Detect which cell encompasses the target text, then output its [X, Y] center coordinate. 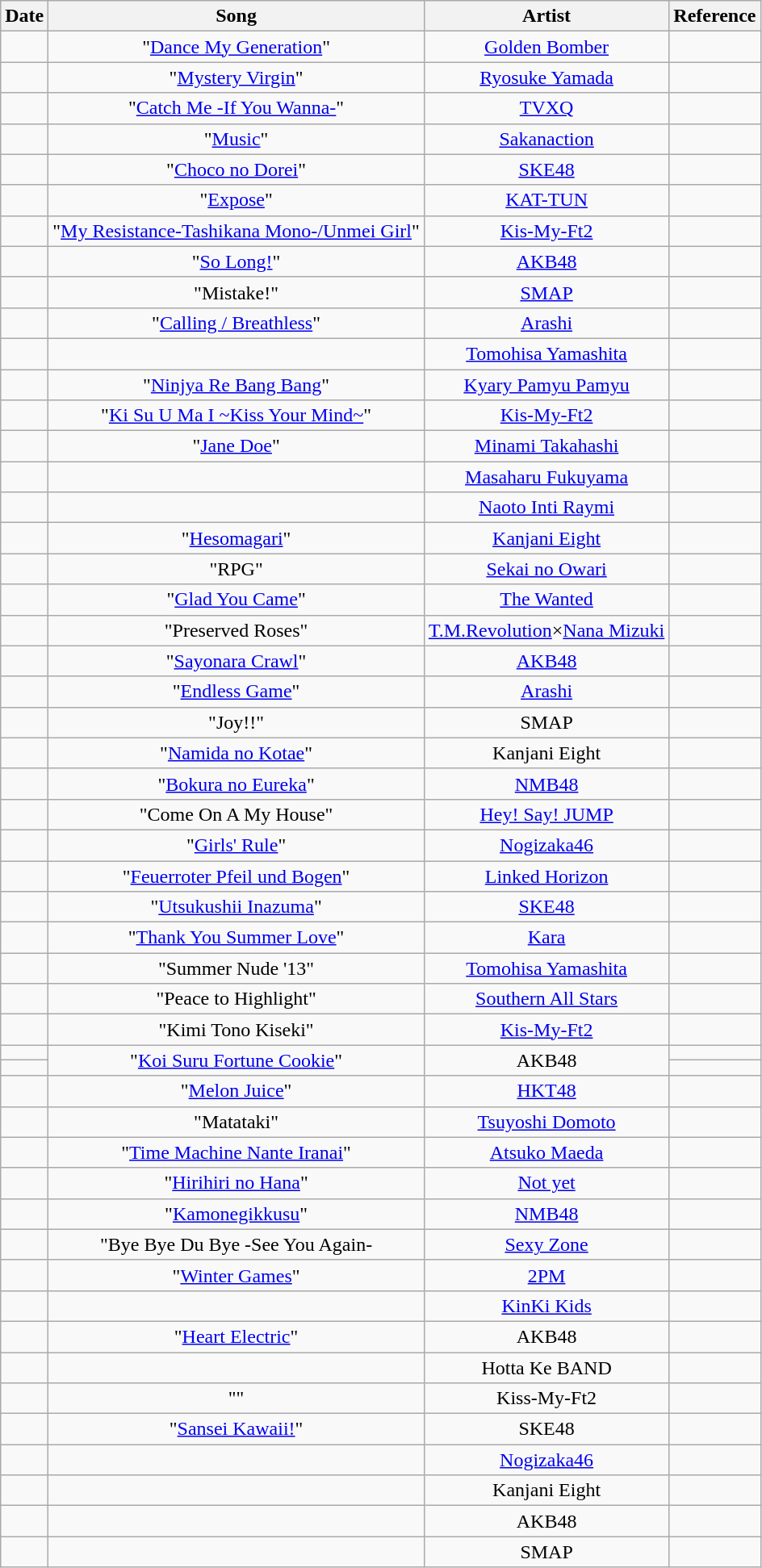
Ryosuke Yamada [546, 77]
"Peace to Highlight" [237, 999]
Hotta Ke BAND [546, 1368]
"Calling / Breathless" [237, 323]
HKT48 [546, 1091]
"So Long!" [237, 261]
"Hirihiri no Hana" [237, 1183]
KinKi Kids [546, 1306]
"RPG" [237, 569]
"Namida no Kotae" [237, 753]
"Choco no Dorei" [237, 169]
Sexy Zone [546, 1244]
Sekai no Owari [546, 569]
Golden Bomber [546, 47]
Tsuyoshi Domoto [546, 1122]
"Jane Doe" [237, 446]
"Music" [237, 139]
Kyary Pamyu Pamyu [546, 385]
"Dance My Generation" [237, 47]
"Summer Nude '13" [237, 968]
"Come On A My House" [237, 814]
"Catch Me -If You Wanna-" [237, 108]
Minami Takahashi [546, 446]
"Kamonegikkusu" [237, 1214]
"Bye Bye Du Bye -See You Again- [237, 1244]
"Sansei Kawaii!" [237, 1429]
"Hesomagari" [237, 538]
"Mistake!" [237, 292]
TVXQ [546, 108]
"Kimi Tono Kiseki" [237, 1030]
Date [24, 16]
Not yet [546, 1183]
Southern All Stars [546, 999]
Atsuko Maeda [546, 1152]
"Melon Juice" [237, 1091]
"Koi Suru Fortune Cookie" [237, 1060]
"Girls' Rule" [237, 845]
"Winter Games" [237, 1275]
"Thank You Summer Love" [237, 938]
Hey! Say! JUMP [546, 814]
"" [237, 1399]
"Utsukushii Inazuma" [237, 907]
"Heart Electric" [237, 1336]
"Preserved Roses" [237, 630]
Sakanaction [546, 139]
"Bokura no Eureka" [237, 784]
Linked Horizon [546, 876]
"Ki Su U Ma I ~Kiss Your Mind~" [237, 416]
KAT-TUN [546, 200]
"Glad You Came" [237, 600]
Artist [546, 16]
"Joy!!" [237, 722]
"Sayonara Crawl" [237, 661]
Song [237, 16]
"Feuerroter Pfeil und Bogen" [237, 876]
T.M.Revolution×Nana Mizuki [546, 630]
"Mystery Virgin" [237, 77]
Naoto Inti Raymi [546, 508]
Reference [715, 16]
"Endless Game" [237, 692]
"Matataki" [237, 1122]
"My Resistance-Tashikana Mono-/Unmei Girl" [237, 231]
Masaharu Fukuyama [546, 477]
Kiss-My-Ft2 [546, 1399]
"Ninjya Re Bang Bang" [237, 385]
The Wanted [546, 600]
2PM [546, 1275]
"Expose" [237, 200]
"Time Machine Nante Iranai" [237, 1152]
Kara [546, 938]
